Output the [X, Y] coordinate of the center of the cell containing the given text.  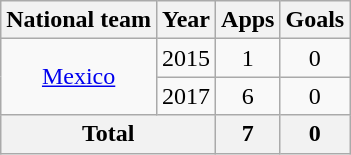
Mexico [79, 77]
1 [248, 58]
Year [186, 20]
Apps [248, 20]
Goals [315, 20]
7 [248, 134]
2015 [186, 58]
2017 [186, 96]
6 [248, 96]
National team [79, 20]
Total [108, 134]
